Return the (x, y) coordinate for the center point of the cell that contains the specified text.  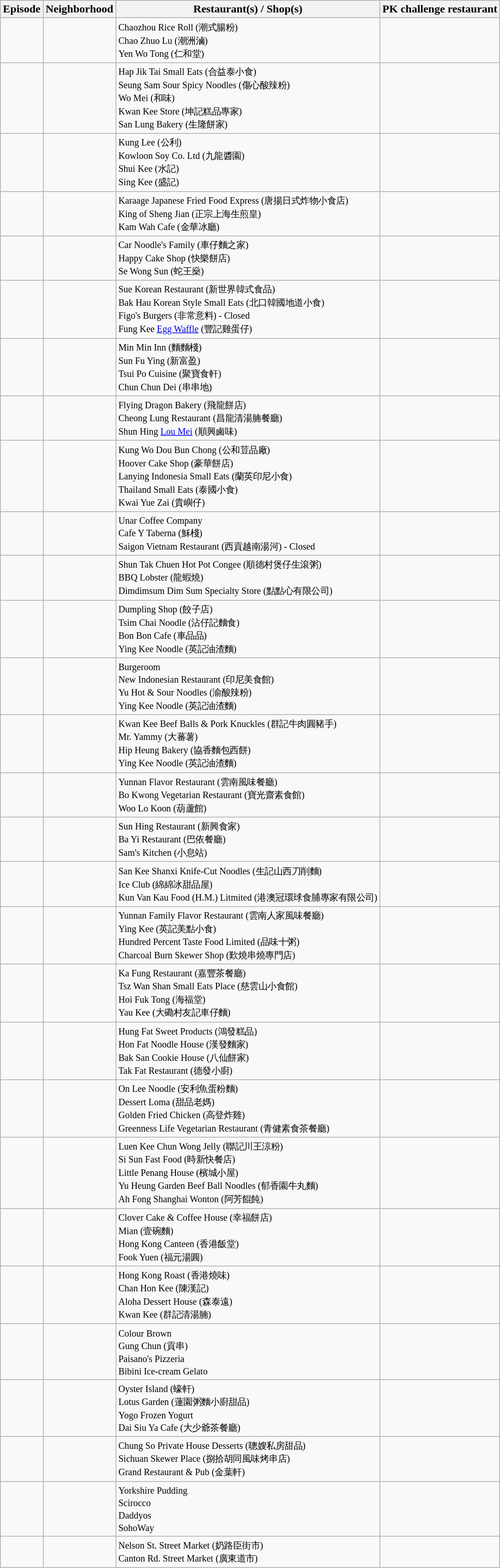
Yunnan Flavor Restaurant (雲南風味餐廳)Bo Kwong Vegetarian Restaurant (寶光齋素食館)Woo Lo Koon (葫蘆館) (248, 795)
Restaurant(s) / Shop(s) (248, 9)
Chaozhou Rice Roll (潮式腸粉)Chao Zhuo Lu (潮洲滷)Yen Wo Tong (仁和堂) (248, 41)
Nelson St. Street Market (奶路臣街市)Canton Rd. Street Market (廣東道市) (248, 1552)
Hung Fat Sweet Products (鴻發糕品)Hon Fat Noodle House (漢發麵家)Bak San Cookie House (八仙餅家)Tak Fat Restaurant (德發小廚) (248, 1050)
Oyster Island (蠔軒)Lotus Garden (蓮園粥麵小廚甜品)Yogo Frozen YogurtDai Siu Ya Cafe (大少爺茶餐廳) (248, 1408)
Kung Lee (公利)Kowloon Soy Co. Ltd (九龍醬園)Shui Kee (水記)Sing Kee (盛記) (248, 163)
On Lee Noodle (安利魚蛋粉麵)Dessert Loma (甜品老媽)Golden Fried Chicken (高登炸雞)Greenness Life Vegetarian Restaurant (青健素食茶餐廳) (248, 1108)
Unar Coffee CompanyCafe Y Taberna (穌棧)Saigon Vietnam Restaurant (西貢越南湯河) - Closed (248, 533)
Yunnan Family Flavor Restaurant (雲南人家風味餐廳)Ying Kee (英記美點小食)Hundred Percent Taste Food Limited (品味十粥) Charcoal Burn Skewer Shop (歎燒串燒專門店) (248, 935)
Karaage Japanese Fried Food Express (唐揚日式炸物小食店)King of Sheng Jian (正宗上海生煎皇)Kam Wah Cafe (金華冰廳) (248, 213)
Sue Korean Restaurant (新世界韓式食品)Bak Hau Korean Style Small Eats (北口韓國地道小食)Figo's Burgers (非常意料) - ClosedFung Kee Egg Waffle (豐記雞蛋仔) (248, 309)
Dumpling Shop (餃子店)Tsim Chai Noodle (沾仔記麵食)Bon Bon Cafe (車品品)Ying Kee Noodle (英記油渣麵) (248, 629)
Flying Dragon Bakery (飛龍餅店)Cheong Lung Restaurant (昌龍清湯腩餐廳)Shun Hing Lou Mei (順興鹵味) (248, 418)
Car Noodle's Family (車仔麵之家)Happy Cake Shop (快樂餅店)Se Wong Sun (蛇王燊) (248, 259)
Hong Kong Roast (香港燒味)Chan Hon Kee (陳漢記) Aloha Dessert House (森泰遠)Kwan Kee (群記清湯腩) (248, 1295)
Colour BrownGung Chun (貢串)Paisano's PizzeriaBibini Ice-cream Gelato (248, 1351)
Episode (22, 9)
Kung Wo Dou Bun Chong (公和荳品廠)Hoover Cake Shop (豪華餅店)Lanying Indonesia Small Eats (蘭英印尼小食)Thailand Small Eats (泰國小食)Kwai Yue Zai (貴嶼仔) (248, 476)
PK challenge restaurant (440, 9)
Yorkshire PuddingSciroccoDaddyosSohoWay (248, 1508)
Min Min Inn (麵麵棧)Sun Fu Ying (新富盈)Tsui Po Cuisine (聚寶食軒)Chun Chun Dei (串串地) (248, 367)
Ka Fung Restaurant (嘉豐茶餐廳)Tsz Wan Shan Small Eats Place (慈雲山小食館)Hoi Fuk Tong (海福堂)Yau Kee (大磡村友記車仔麵) (248, 993)
Shun Tak Chuen Hot Pot Congee (順德村煲仔生滾粥)BBQ Lobster (龍蝦燒)Dimdimsum Dim Sum Specialty Store (點點心有限公司) (248, 577)
Kwan Kee Beef Balls & Pork Knuckles (群記牛肉圓豬手)Mr. Yammy (大蕃薯)Hip Heung Bakery (協香麵包西餅)Ying Kee Noodle (英記油渣麵) (248, 744)
Burgeroom New Indonesian Restaurant (印尼美食館)Yu Hot & Sour Noodles (渝酸辣粉)Ying Kee Noodle (英記油渣麵) (248, 686)
San Kee Shanxi Knife-Cut Noodles (生記山西刀削麵)Ice Club (綿綿冰甜品屋)Kun Van Kau Food (H.M.) Litmited (港澳冠環球食脯專家有限公司) (248, 884)
Neighborhood (79, 9)
Hap Jik Tai Small Eats (合益泰小食)Seung Sam Sour Spicy Noodles (傷心酸辣粉)Wo Mei (和味)Kwan Kee Store (坤記糕品專家)San Lung Bakery (生隆餅家) (248, 98)
Clover Cake & Coffee House (幸福餅店)Mian (壹碗麵)Hong Kong Canteen (香港飯堂)Fook Yuen (福元湯圓) (248, 1237)
Chung So Private House Desserts (聰嫂私房甜品)Sichuan Skewer Place (捌拾胡同風味烤串店)Grand Restaurant & Pub (金葉軒) (248, 1459)
Sun Hing Restaurant (新興食家)Ba Yi Restaurant (巴依餐廳)Sam's Kitchen (小息站) (248, 840)
